Pinpoint the cell where the given text exists, returning its [x, y] midpoint coordinate. 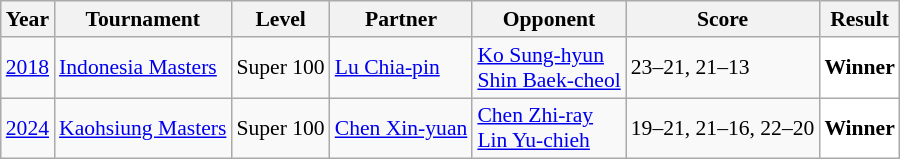
Indonesia Masters [142, 68]
Lu Chia-pin [402, 68]
Partner [402, 19]
Level [280, 19]
2018 [28, 68]
Tournament [142, 19]
Year [28, 19]
Kaohsiung Masters [142, 128]
Score [723, 19]
Result [860, 19]
Ko Sung-hyun Shin Baek-cheol [548, 68]
2024 [28, 128]
Opponent [548, 19]
Chen Zhi-ray Lin Yu-chieh [548, 128]
19–21, 21–16, 22–20 [723, 128]
Chen Xin-yuan [402, 128]
23–21, 21–13 [723, 68]
